Find where the given text appears and provide that cell's center as (x, y) coordinate. 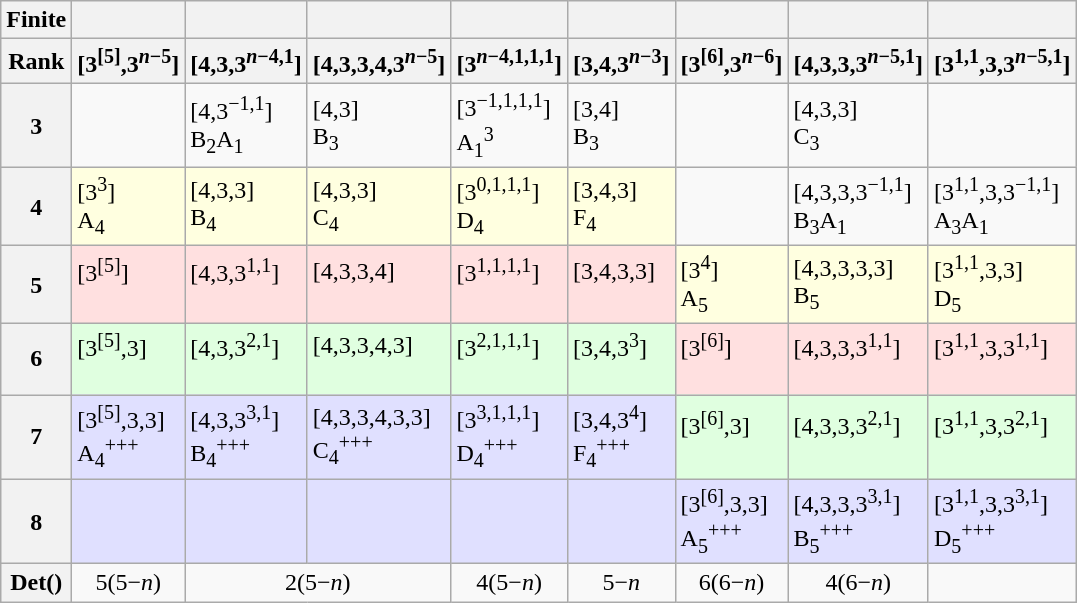
2(5−n) (318, 583)
[31,1,3,32,1] (1002, 437)
[4,3,3,3n−5,1] (858, 62)
[33,1,1,1]D4+++ (510, 437)
5−n (621, 583)
[4,3−1,1]B2A1 (246, 125)
[4,3,33,1]B4+++ (246, 437)
[4,3,3,4,3,3]C4+++ (379, 437)
[3[6],3n−6] (732, 62)
[4,3,3,3−1,1]B3A1 (858, 207)
[34]A5 (732, 285)
[4,3,3,4] (379, 285)
[4,3,3,4,3n−5] (379, 62)
8 (36, 521)
[31,1,3,33,1]D5+++ (1002, 521)
[3,4,3n−3] (621, 62)
[3[6]] (732, 359)
[3[6],3,3]A5+++ (732, 521)
[3,4,3,3] (621, 285)
[31,1,3,3−1,1]A3A1 (1002, 207)
[4,3,3,32,1] (858, 437)
[31,1,3,3n−5,1] (1002, 62)
[4,3,3,3,3]B5 (858, 285)
Finite (36, 20)
[32,1,1,1] (510, 359)
[31,1,3,31,1] (1002, 359)
4 (36, 207)
[4,3,3]C4 (379, 207)
[4,3,3n−4,1] (246, 62)
3 (36, 125)
Det() (36, 583)
[31,1,3,3]D5 (1002, 285)
Rank (36, 62)
[3[5],3n−5] (128, 62)
[4,3,31,1] (246, 285)
[3,4,33] (621, 359)
[3,4,34]F4+++ (621, 437)
[30,1,1,1]D4 (510, 207)
[4,3,3,31,1] (858, 359)
4(5−n) (510, 583)
[4,3,3]B4 (246, 207)
[3[5],3,3]A4+++ (128, 437)
4(6−n) (858, 583)
[4,3,3]C3 (858, 125)
5 (36, 285)
[3[6],3] (732, 437)
[3−1,1,1,1]A13 (510, 125)
[3,4,3]F4 (621, 207)
[4,3,3,33,1]B5+++ (858, 521)
[4,3,32,1] (246, 359)
6 (36, 359)
7 (36, 437)
[3,4]B3 (621, 125)
[31,1,1,1] (510, 285)
[3[5],3] (128, 359)
6(6−n) (732, 583)
[4,3,3,4,3] (379, 359)
[4,3]B3 (379, 125)
[3n−4,1,1,1] (510, 62)
[3[5]] (128, 285)
5(5−n) (128, 583)
[33]A4 (128, 207)
